Capture the cell that displays the provided text and extract its [X, Y] central coordinate. 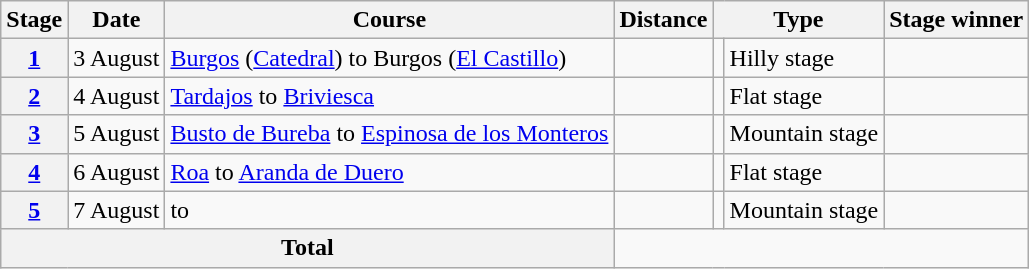
1 [34, 58]
Course [390, 20]
Hilly stage [804, 58]
5 [34, 210]
Tardajos to Briviesca [390, 96]
4 [34, 172]
Roa to Aranda de Duero [390, 172]
Stage [34, 20]
Busto de Bureba to Espinosa de los Monteros [390, 134]
4 August [116, 96]
3 August [116, 58]
Stage winner [956, 20]
Distance [664, 20]
3 [34, 134]
Burgos (Catedral) to Burgos (El Castillo) [390, 58]
Type [798, 20]
2 [34, 96]
6 August [116, 172]
to [390, 210]
Date [116, 20]
5 August [116, 134]
Total [308, 248]
7 August [116, 210]
